Provide the (X, Y) coordinate of the cell's center where the given text is located.  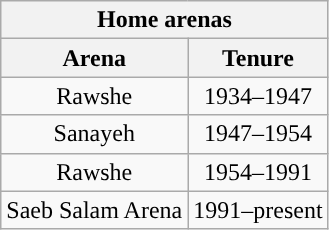
Arena (94, 58)
Tenure (258, 58)
1954–1991 (258, 172)
1947–1954 (258, 134)
Saeb Salam Arena (94, 210)
Sanayeh (94, 134)
1991–present (258, 210)
1934–1947 (258, 96)
Home arenas (164, 20)
